Determine the [x, y] coordinate at the center of the cell enclosing the given text.  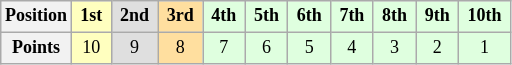
2nd [134, 16]
3rd [180, 16]
6 [266, 48]
4th [224, 16]
9th [438, 16]
10th [485, 16]
8th [394, 16]
6th [310, 16]
3 [394, 48]
8 [180, 48]
4 [352, 48]
Position [36, 16]
Points [36, 48]
7th [352, 16]
2 [438, 48]
9 [134, 48]
1st [91, 16]
5 [310, 48]
1 [485, 48]
5th [266, 16]
7 [224, 48]
10 [91, 48]
